Search for the cell housing the specified text and yield its [x, y] center coordinate. 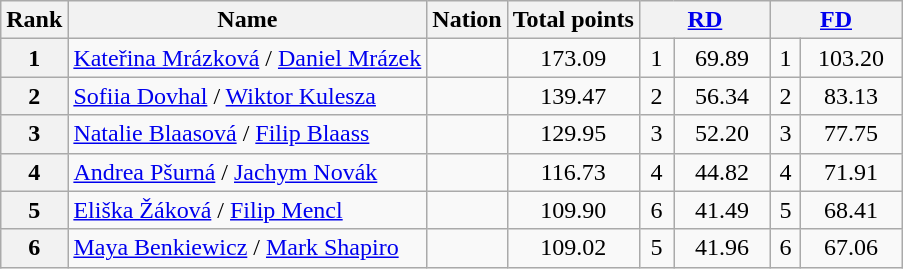
77.75 [852, 134]
RD [704, 20]
FD [836, 20]
Kateřina Mrázková / Daniel Mrázek [248, 58]
109.02 [573, 248]
116.73 [573, 172]
173.09 [573, 58]
41.49 [722, 210]
139.47 [573, 96]
41.96 [722, 248]
Total points [573, 20]
Andrea Pšurná / Jachym Novák [248, 172]
67.06 [852, 248]
Nation [467, 20]
68.41 [852, 210]
Eliška Žáková / Filip Mencl [248, 210]
69.89 [722, 58]
Natalie Blaasová / Filip Blaass [248, 134]
56.34 [722, 96]
109.90 [573, 210]
Name [248, 20]
Maya Benkiewicz / Mark Shapiro [248, 248]
Sofiia Dovhal / Wiktor Kulesza [248, 96]
52.20 [722, 134]
103.20 [852, 58]
Rank [34, 20]
83.13 [852, 96]
71.91 [852, 172]
129.95 [573, 134]
44.82 [722, 172]
